Output the [X, Y] coordinate of the center of the cell containing the given text.  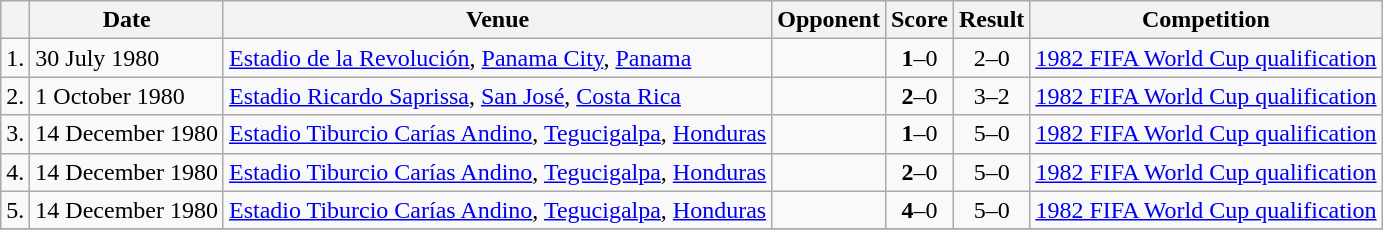
30 July 1980 [127, 58]
5. [16, 210]
3. [16, 134]
4–0 [919, 210]
Opponent [829, 20]
Score [919, 20]
1 October 1980 [127, 96]
Date [127, 20]
Estadio de la Revolución, Panama City, Panama [497, 58]
3–2 [991, 96]
Estadio Ricardo Saprissa, San José, Costa Rica [497, 96]
1. [16, 58]
Result [991, 20]
4. [16, 172]
Venue [497, 20]
2. [16, 96]
Competition [1206, 20]
